For the text-containing cell, return its midpoint in (x, y) coordinate format. 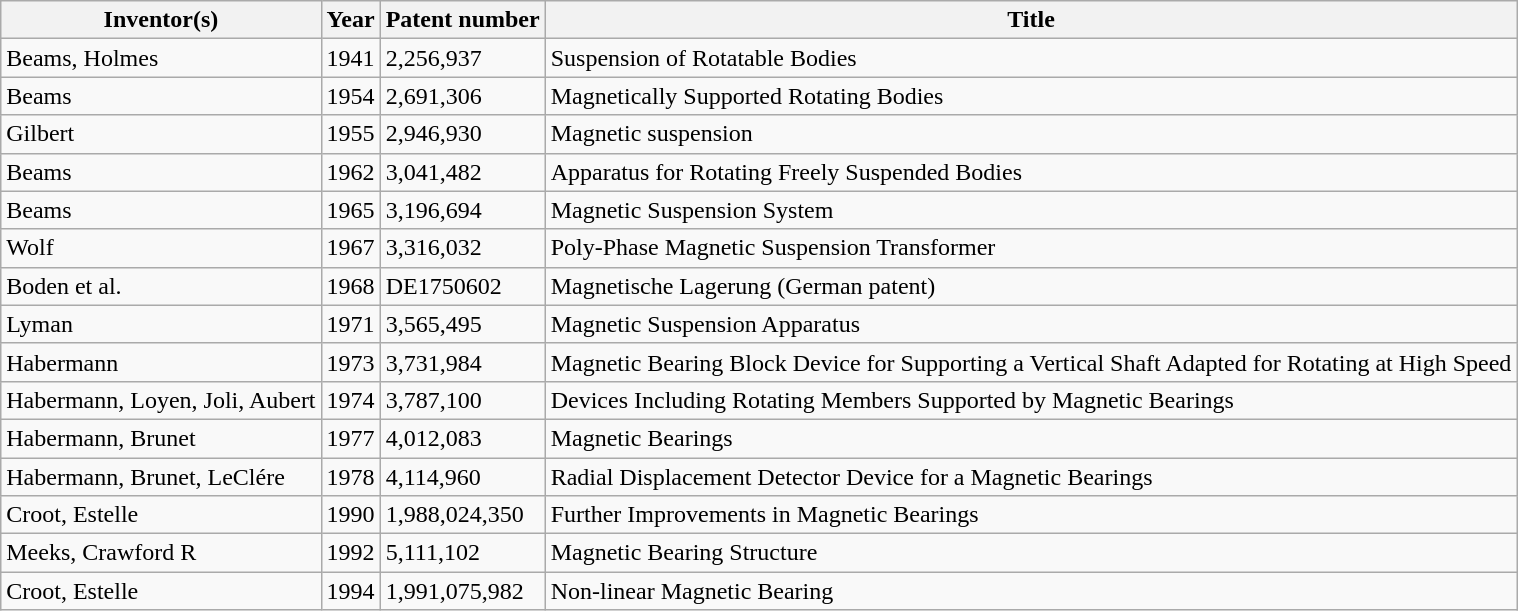
2,946,930 (462, 134)
Magnetic Bearing Block Device for Supporting a Vertical Shaft Adapted for Rotating at High Speed (1031, 362)
Apparatus for Rotating Freely Suspended Bodies (1031, 172)
1973 (350, 362)
1977 (350, 438)
Patent number (462, 20)
Beams, Holmes (161, 58)
2,256,937 (462, 58)
Year (350, 20)
3,565,495 (462, 324)
Suspension of Rotatable Bodies (1031, 58)
1990 (350, 515)
3,316,032 (462, 248)
Habermann (161, 362)
1941 (350, 58)
3,787,100 (462, 400)
1992 (350, 553)
Magnetically Supported Rotating Bodies (1031, 96)
Lyman (161, 324)
Title (1031, 20)
Inventor(s) (161, 20)
4,012,083 (462, 438)
1,991,075,982 (462, 591)
Magnetic Suspension Apparatus (1031, 324)
4,114,960 (462, 477)
1994 (350, 591)
Further Improvements in Magnetic Bearings (1031, 515)
1955 (350, 134)
Magnetic suspension (1031, 134)
1971 (350, 324)
1974 (350, 400)
Poly-Phase Magnetic Suspension Transformer (1031, 248)
3,731,984 (462, 362)
1962 (350, 172)
Habermann, Brunet (161, 438)
Devices Including Rotating Members Supported by Magnetic Bearings (1031, 400)
Magnetic Suspension System (1031, 210)
Non-linear Magnetic Bearing (1031, 591)
Magnetic Bearing Structure (1031, 553)
1968 (350, 286)
5,111,102 (462, 553)
3,041,482 (462, 172)
3,196,694 (462, 210)
Magnetic Bearings (1031, 438)
2,691,306 (462, 96)
Boden et al. (161, 286)
Habermann, Brunet, LeClére (161, 477)
Magnetische Lagerung (German patent) (1031, 286)
Habermann, Loyen, Joli, Aubert (161, 400)
Radial Displacement Detector Device for a Magnetic Bearings (1031, 477)
1978 (350, 477)
1967 (350, 248)
DE1750602 (462, 286)
1965 (350, 210)
1,988,024,350 (462, 515)
Wolf (161, 248)
Gilbert (161, 134)
1954 (350, 96)
Meeks, Crawford R (161, 553)
